Locate the cell with the specified text and output its [x, y] center coordinate. 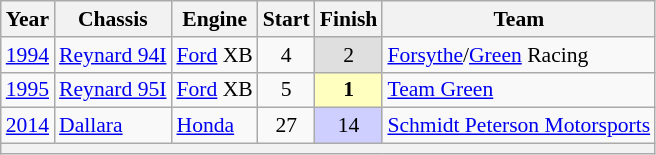
Dallara [112, 126]
Engine [214, 19]
14 [349, 126]
Forsythe/Green Racing [518, 55]
Team Green [518, 90]
2014 [28, 126]
1995 [28, 90]
Honda [214, 126]
Schmidt Peterson Motorsports [518, 126]
27 [286, 126]
5 [286, 90]
Reynard 95I [112, 90]
1 [349, 90]
Year [28, 19]
2 [349, 55]
4 [286, 55]
Start [286, 19]
Team [518, 19]
Chassis [112, 19]
1994 [28, 55]
Finish [349, 19]
Reynard 94I [112, 55]
